Scan for the cell matching the given text and deliver its (x, y) coordinate at center. 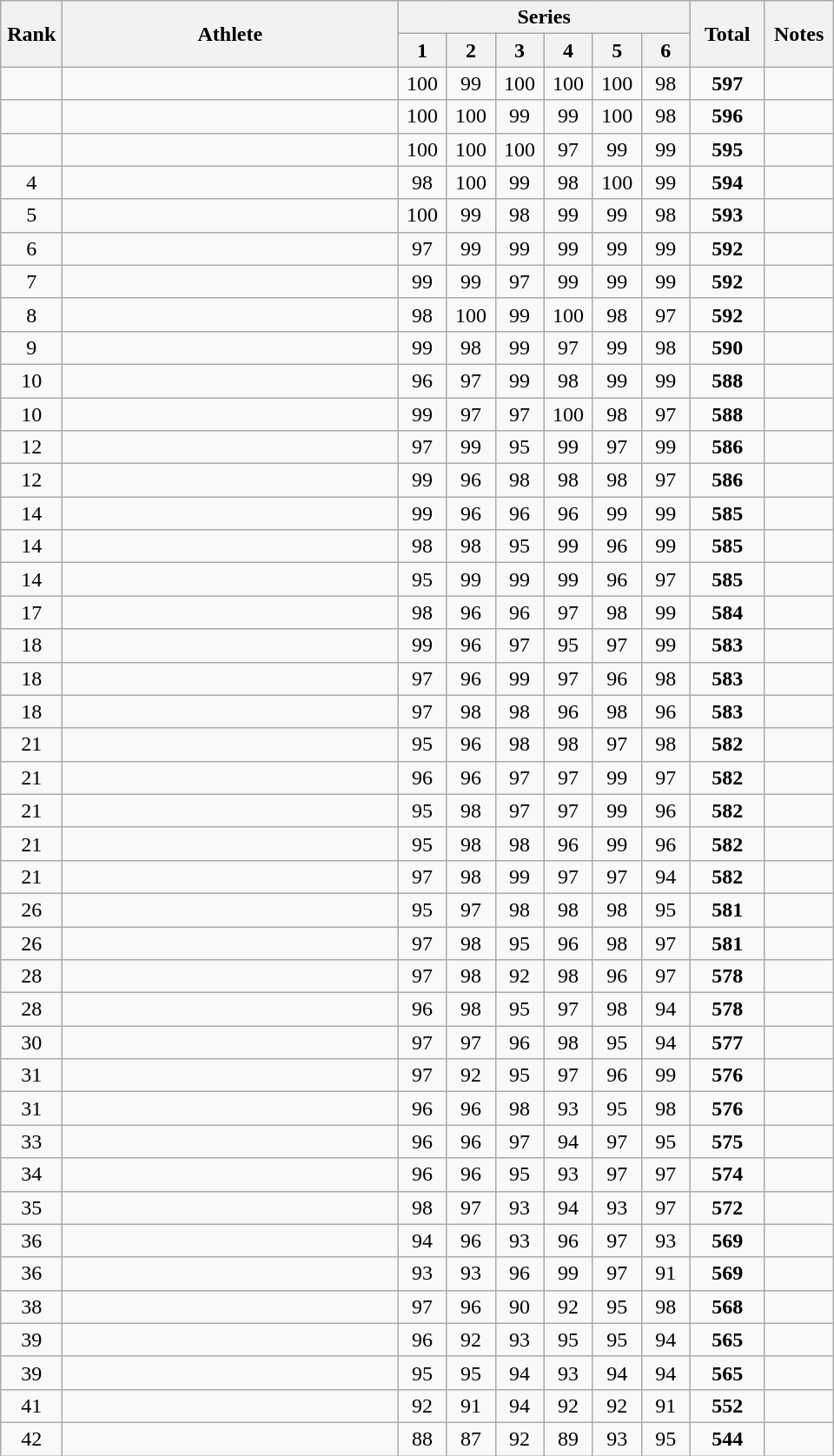
595 (727, 149)
575 (727, 1142)
87 (471, 1439)
42 (31, 1439)
594 (727, 182)
Notes (799, 34)
593 (727, 215)
33 (31, 1142)
88 (422, 1439)
30 (31, 1042)
7 (31, 281)
584 (727, 612)
Rank (31, 34)
17 (31, 612)
90 (520, 1307)
1 (422, 50)
41 (31, 1406)
552 (727, 1406)
597 (727, 83)
3 (520, 50)
572 (727, 1208)
34 (31, 1175)
590 (727, 347)
Athlete (230, 34)
8 (31, 314)
89 (568, 1439)
9 (31, 347)
568 (727, 1307)
38 (31, 1307)
Total (727, 34)
596 (727, 116)
574 (727, 1175)
Series (544, 17)
544 (727, 1439)
577 (727, 1042)
35 (31, 1208)
2 (471, 50)
